Determine the [x, y] coordinate at the center of the cell enclosing the given text.  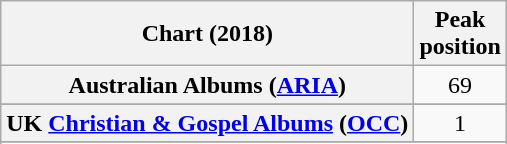
69 [460, 85]
Australian Albums (ARIA) [208, 85]
Peakposition [460, 34]
UK Christian & Gospel Albums (OCC) [208, 123]
1 [460, 123]
Chart (2018) [208, 34]
